From the cell containing the given text, extract its center point as [x, y] coordinate. 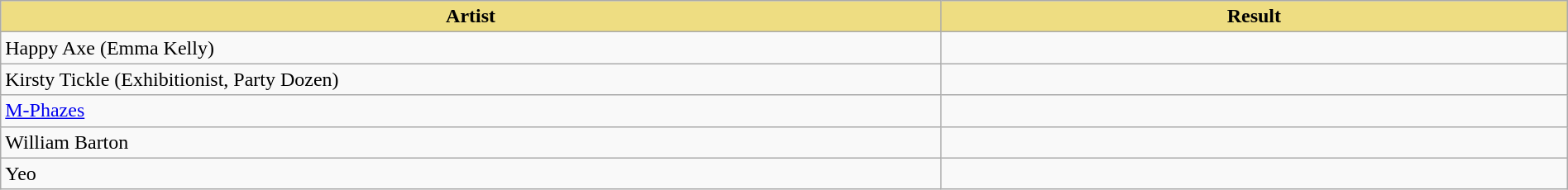
M-Phazes [471, 111]
Happy Axe (Emma Kelly) [471, 48]
Yeo [471, 173]
Result [1254, 17]
William Barton [471, 142]
Kirsty Tickle (Exhibitionist, Party Dozen) [471, 79]
Artist [471, 17]
